Locate the cell with the specified text and output its (X, Y) center coordinate. 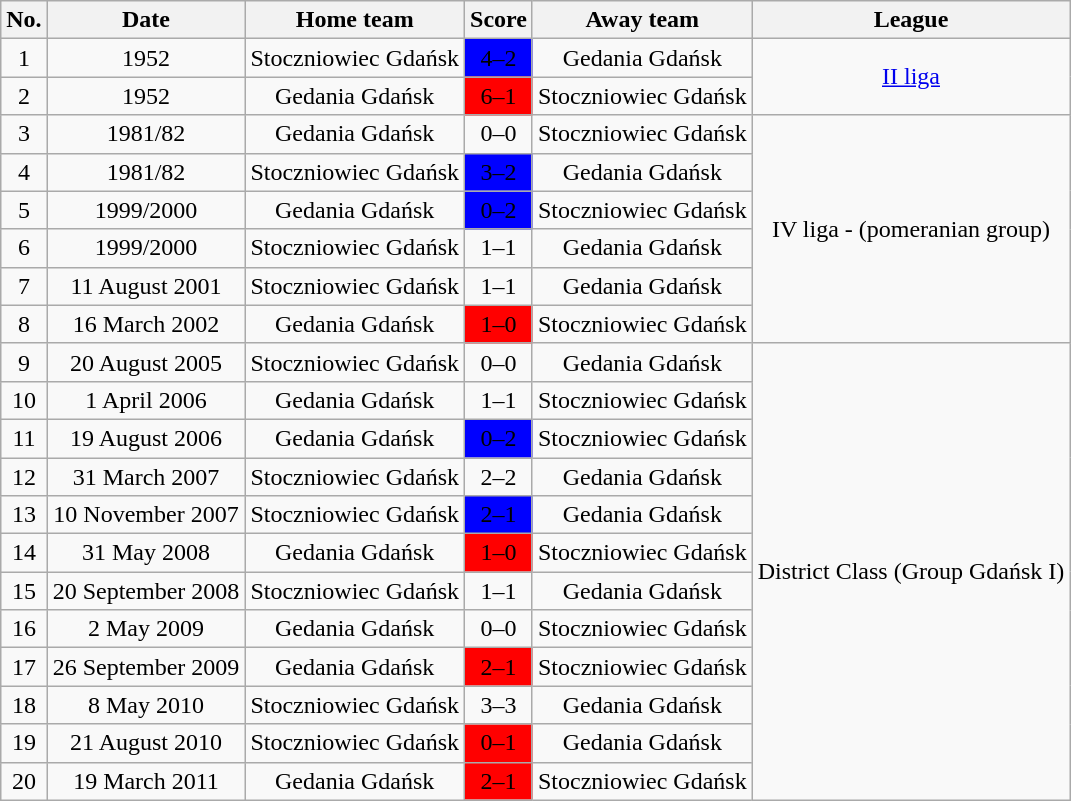
1 April 2006 (146, 400)
20 (24, 781)
18 (24, 705)
2 May 2009 (146, 629)
Away team (642, 20)
31 March 2007 (146, 477)
19 (24, 743)
9 (24, 362)
District Class (Group Gdańsk I) (911, 572)
7 (24, 286)
31 May 2008 (146, 553)
26 September 2009 (146, 667)
13 (24, 515)
3 (24, 134)
16 (24, 629)
2 (24, 96)
12 (24, 477)
14 (24, 553)
17 (24, 667)
19 August 2006 (146, 438)
20 September 2008 (146, 591)
4–2 (499, 58)
10 (24, 400)
20 August 2005 (146, 362)
8 May 2010 (146, 705)
1 (24, 58)
2–2 (499, 477)
3–2 (499, 172)
6 (24, 248)
5 (24, 210)
19 March 2011 (146, 781)
10 November 2007 (146, 515)
3–3 (499, 705)
0–1 (499, 743)
No. (24, 20)
IV liga - (pomeranian group) (911, 229)
6–1 (499, 96)
Score (499, 20)
16 March 2002 (146, 324)
21 August 2010 (146, 743)
Home team (355, 20)
League (911, 20)
4 (24, 172)
15 (24, 591)
II liga (911, 77)
8 (24, 324)
11 August 2001 (146, 286)
11 (24, 438)
Date (146, 20)
